Detect which cell encompasses the target text, then output its (x, y) center coordinate. 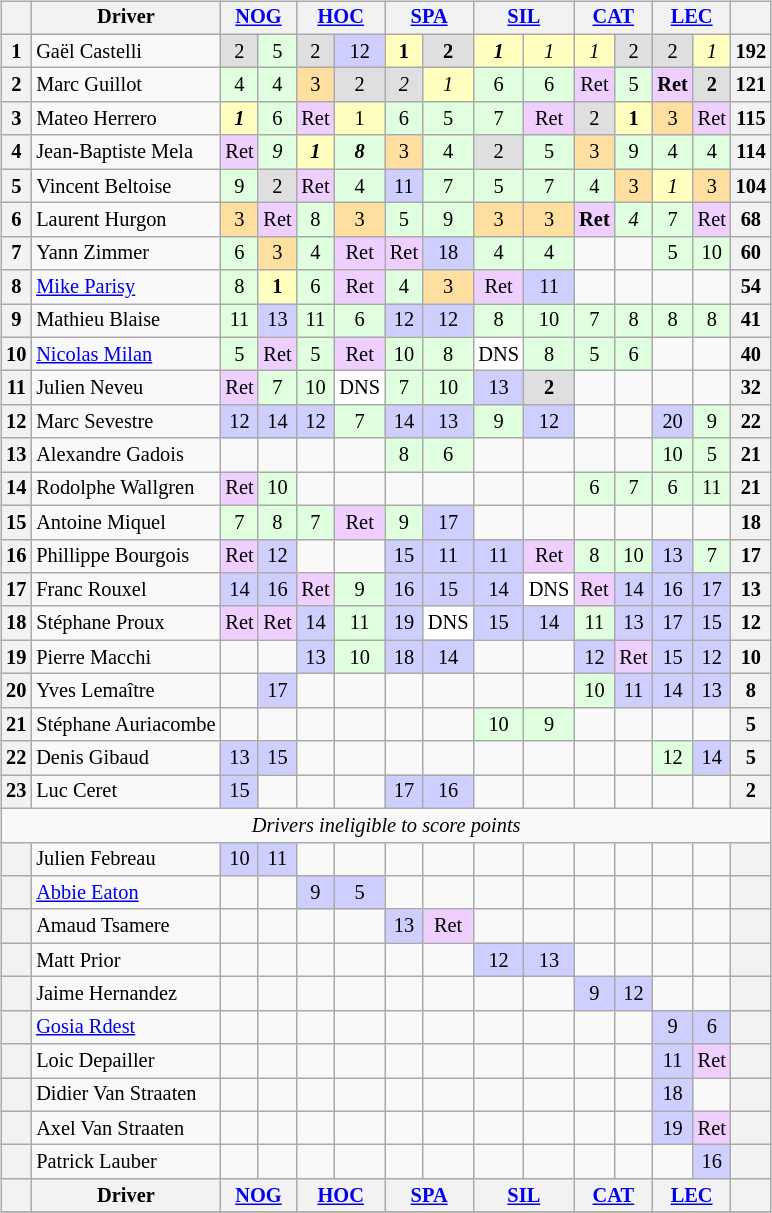
Jaime Hernandez (126, 994)
23 (16, 792)
Stéphane Auriacombe (126, 724)
32 (751, 388)
Franc Rouxel (126, 590)
Amaud Tsamere (126, 926)
Antoine Miquel (126, 522)
Gaël Castelli (126, 51)
114 (751, 152)
192 (751, 51)
121 (751, 85)
Matt Prior (126, 960)
Pierre Macchi (126, 657)
Marc Sevestre (126, 422)
Julien Neveu (126, 388)
60 (751, 253)
104 (751, 186)
41 (751, 321)
Mateo Herrero (126, 119)
Patrick Lauber (126, 1162)
Denis Gibaud (126, 758)
Marc Guillot (126, 85)
Rodolphe Wallgren (126, 489)
Vincent Beltoise (126, 186)
Laurent Hurgon (126, 220)
Luc Ceret (126, 792)
68 (751, 220)
Mathieu Blaise (126, 321)
40 (751, 354)
Drivers ineligible to score points (386, 825)
Gosia Rdest (126, 1027)
Yves Lemaître (126, 691)
Didier Van Straaten (126, 1095)
Mike Parisy (126, 287)
Abbie Eaton (126, 893)
Julien Febreau (126, 859)
Jean-Baptiste Mela (126, 152)
Stéphane Proux (126, 623)
Yann Zimmer (126, 253)
Alexandre Gadois (126, 455)
Loic Depailler (126, 1061)
Phillippe Bourgois (126, 556)
115 (751, 119)
Axel Van Straaten (126, 1128)
54 (751, 287)
Nicolas Milan (126, 354)
